Locate the cell with the specified text and output its [x, y] center coordinate. 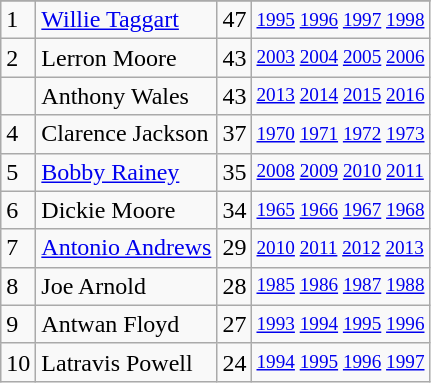
1985 1986 1987 1988 [340, 286]
Clarence Jackson [126, 134]
Dickie Moore [126, 210]
9 [18, 324]
Antonio Andrews [126, 248]
37 [234, 134]
35 [234, 172]
28 [234, 286]
2008 2009 2010 2011 [340, 172]
4 [18, 134]
2010 2011 2012 2013 [340, 248]
29 [234, 248]
47 [234, 20]
1970 1971 1972 1973 [340, 134]
1995 1996 1997 1998 [340, 20]
10 [18, 362]
1965 1966 1967 1968 [340, 210]
1994 1995 1996 1997 [340, 362]
Anthony Wales [126, 96]
27 [234, 324]
8 [18, 286]
2 [18, 58]
Joe Arnold [126, 286]
6 [18, 210]
1993 1994 1995 1996 [340, 324]
Willie Taggart [126, 20]
24 [234, 362]
5 [18, 172]
Bobby Rainey [126, 172]
Latravis Powell [126, 362]
Lerron Moore [126, 58]
1 [18, 20]
34 [234, 210]
7 [18, 248]
2003 2004 2005 2006 [340, 58]
2013 2014 2015 2016 [340, 96]
Antwan Floyd [126, 324]
